Find where the given text appears and provide that cell's center as (x, y) coordinate. 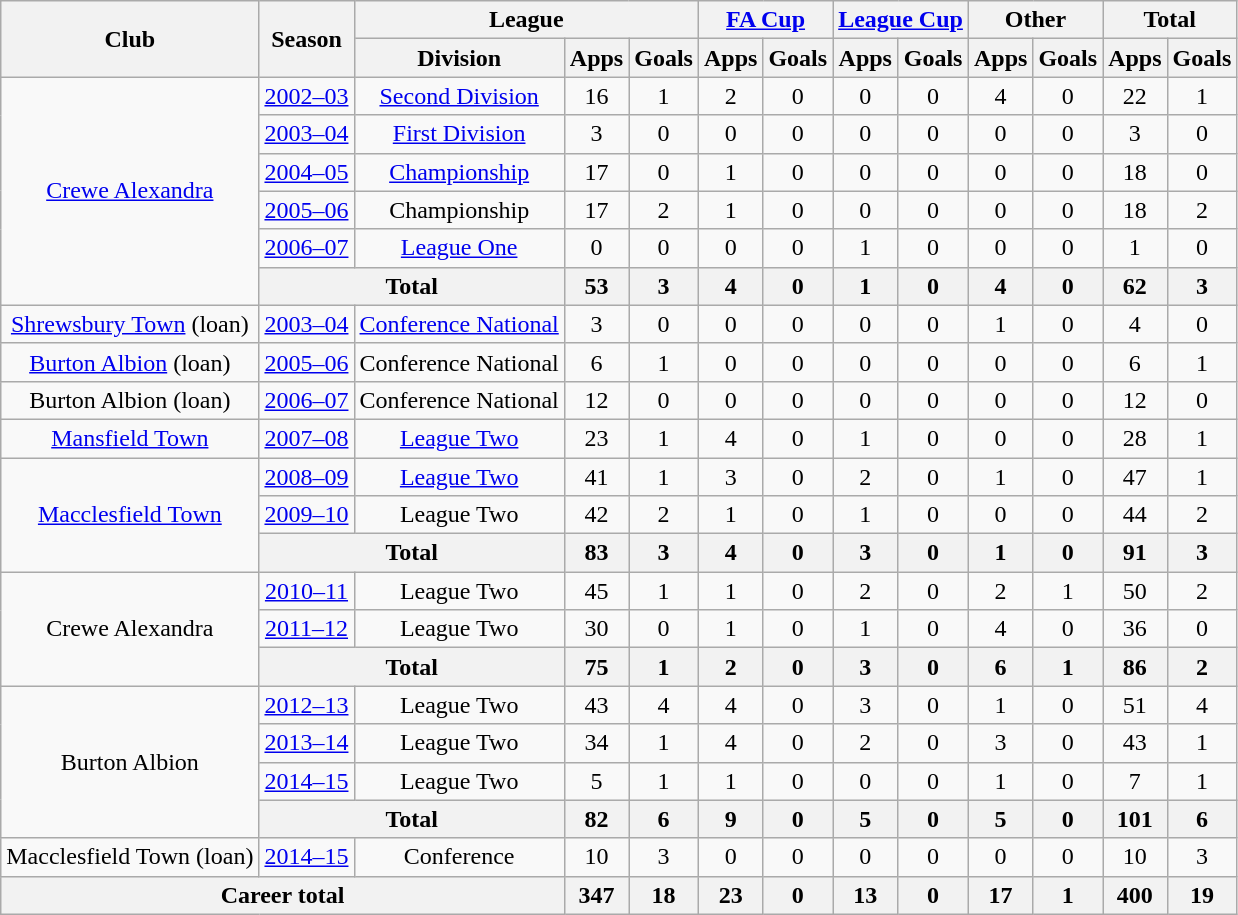
2013–14 (306, 743)
Macclesfield Town (loan) (130, 857)
34 (596, 743)
53 (596, 286)
400 (1135, 895)
Burton Albion (130, 762)
42 (596, 515)
41 (596, 477)
2008–09 (306, 477)
Macclesfield Town (130, 515)
Division (459, 58)
75 (596, 667)
13 (866, 895)
2007–08 (306, 438)
2002–03 (306, 96)
2004–05 (306, 172)
2010–11 (306, 591)
30 (596, 629)
47 (1135, 477)
Conference (459, 857)
2011–12 (306, 629)
First Division (459, 134)
51 (1135, 705)
45 (596, 591)
7 (1135, 781)
League One (459, 248)
Club (130, 39)
83 (596, 553)
36 (1135, 629)
Season (306, 39)
91 (1135, 553)
Career total (283, 895)
Mansfield Town (130, 438)
16 (596, 96)
82 (596, 819)
22 (1135, 96)
League (526, 20)
62 (1135, 286)
44 (1135, 515)
19 (1202, 895)
9 (730, 819)
2012–13 (306, 705)
28 (1135, 438)
Second Division (459, 96)
League Cup (901, 20)
50 (1135, 591)
FA Cup (765, 20)
347 (596, 895)
Other (1035, 20)
86 (1135, 667)
101 (1135, 819)
2009–10 (306, 515)
Shrewsbury Town (loan) (130, 324)
